Output the (X, Y) coordinate of the center of the cell containing the given text.  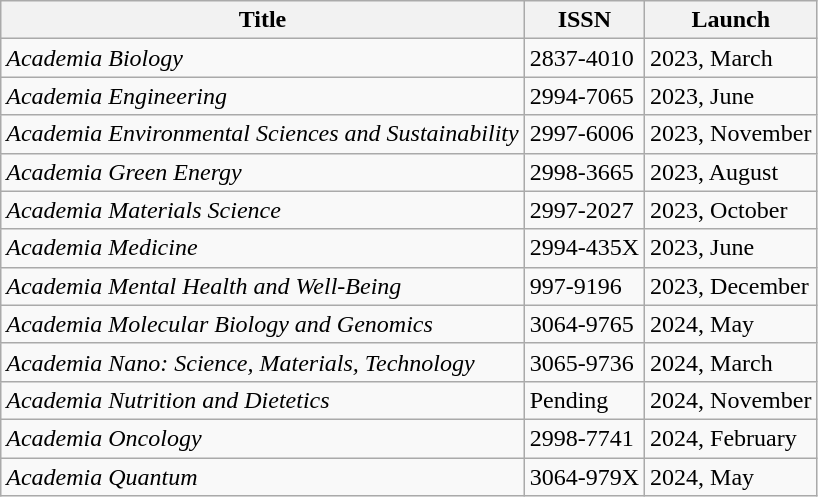
Launch (731, 20)
Academia Nutrition and Dietetics (262, 400)
2023, March (731, 58)
Academia Mental Health and Well-Being (262, 286)
2023, November (731, 134)
2023, October (731, 210)
Academia Materials Science (262, 210)
2837-4010 (584, 58)
Academia Nano: Science, Materials, Technology (262, 362)
Academia Environmental Sciences and Sustainability (262, 134)
3064-979X (584, 477)
2998-3665 (584, 172)
3065-9736 (584, 362)
Pending (584, 400)
Title (262, 20)
ISSN (584, 20)
2024, November (731, 400)
2994-7065 (584, 96)
Academia Engineering (262, 96)
Academia Green Energy (262, 172)
2023, August (731, 172)
Academia Biology (262, 58)
2024, February (731, 438)
2994-435X (584, 248)
3064-9765 (584, 324)
Academia Medicine (262, 248)
2997-6006 (584, 134)
Academia Molecular Biology and Genomics (262, 324)
Academia Oncology (262, 438)
2998-7741 (584, 438)
997-9196 (584, 286)
Academia Quantum (262, 477)
2997-2027 (584, 210)
2023, December (731, 286)
2024, March (731, 362)
